Return the [X, Y] coordinate for the center point of the cell that contains the specified text.  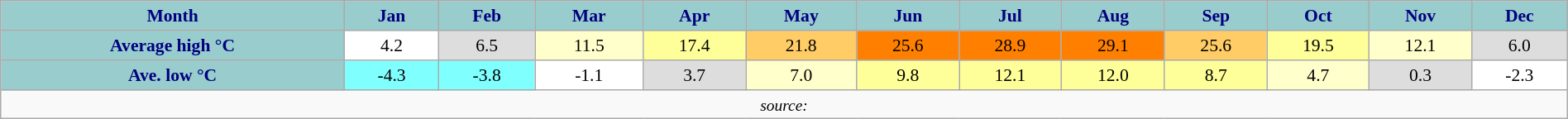
Apr [695, 16]
6.0 [1519, 45]
7.0 [801, 75]
3.7 [695, 75]
8.7 [1216, 75]
Month [173, 16]
21.8 [801, 45]
6.5 [487, 45]
Aug [1113, 16]
Jun [908, 16]
4.2 [391, 45]
17.4 [695, 45]
Feb [487, 16]
29.1 [1113, 45]
-4.3 [391, 75]
Mar [589, 16]
12.0 [1113, 75]
-1.1 [589, 75]
Oct [1318, 16]
28.9 [1011, 45]
Ave. low °C [173, 75]
Jan [391, 16]
4.7 [1318, 75]
0.3 [1421, 75]
source: [784, 104]
Dec [1519, 16]
11.5 [589, 45]
-2.3 [1519, 75]
May [801, 16]
-3.8 [487, 75]
Jul [1011, 16]
19.5 [1318, 45]
Nov [1421, 16]
Average high °C [173, 45]
Sep [1216, 16]
9.8 [908, 75]
